Pinpoint the cell where the given text exists, returning its (x, y) midpoint coordinate. 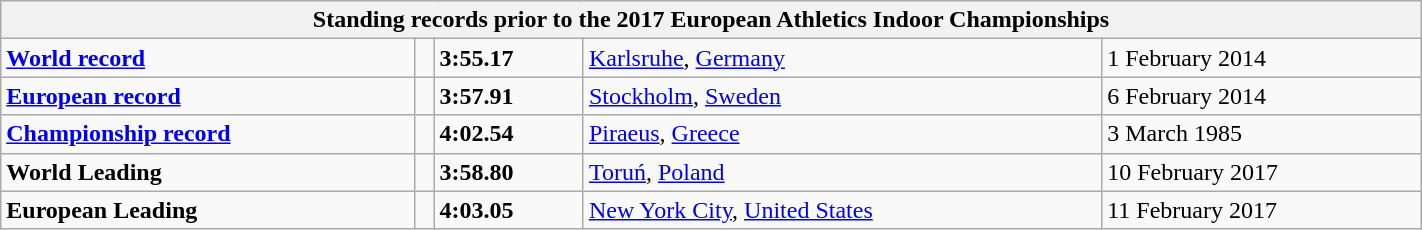
World Leading (208, 172)
New York City, United States (842, 210)
World record (208, 58)
Championship record (208, 134)
Karlsruhe, Germany (842, 58)
European Leading (208, 210)
6 February 2014 (1262, 96)
4:03.05 (509, 210)
3 March 1985 (1262, 134)
1 February 2014 (1262, 58)
3:55.17 (509, 58)
Toruń, Poland (842, 172)
4:02.54 (509, 134)
European record (208, 96)
3:58.80 (509, 172)
Stockholm, Sweden (842, 96)
11 February 2017 (1262, 210)
Piraeus, Greece (842, 134)
3:57.91 (509, 96)
10 February 2017 (1262, 172)
Standing records prior to the 2017 European Athletics Indoor Championships (711, 20)
